Pinpoint the cell where the given text exists, returning its [X, Y] midpoint coordinate. 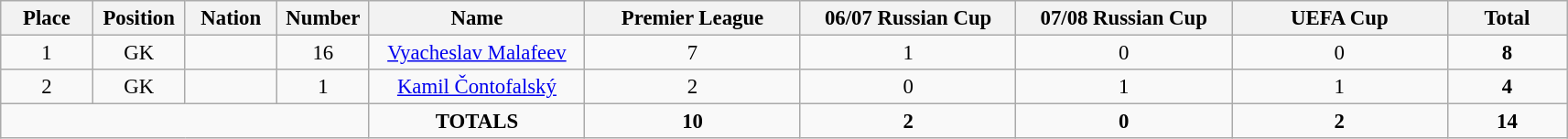
UEFA Cup [1340, 18]
7 [693, 53]
8 [1507, 53]
Kamil Čontofalský [477, 87]
4 [1507, 87]
06/07 Russian Cup [908, 18]
Premier League [693, 18]
16 [324, 53]
Name [477, 18]
TOTALS [477, 122]
Place [48, 18]
10 [693, 122]
Nation [231, 18]
07/08 Russian Cup [1124, 18]
Total [1507, 18]
Position [139, 18]
Vyacheslav Malafeev [477, 53]
14 [1507, 122]
Number [324, 18]
